Return (X, Y) of the center of cell containing provided text 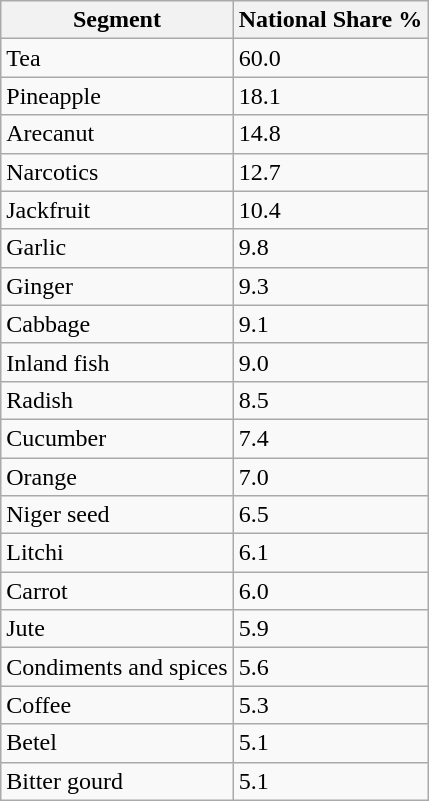
6.1 (330, 553)
Orange (117, 477)
Coffee (117, 705)
Condiments and spices (117, 667)
Bitter gourd (117, 781)
Litchi (117, 553)
Pineapple (117, 96)
18.1 (330, 96)
Garlic (117, 248)
Segment (117, 20)
9.0 (330, 362)
9.8 (330, 248)
Carrot (117, 591)
9.1 (330, 324)
7.4 (330, 438)
Niger seed (117, 515)
5.9 (330, 629)
Cabbage (117, 324)
6.5 (330, 515)
12.7 (330, 172)
Narcotics (117, 172)
Jackfruit (117, 210)
60.0 (330, 58)
14.8 (330, 134)
8.5 (330, 400)
5.3 (330, 705)
Betel (117, 743)
Inland fish (117, 362)
9.3 (330, 286)
Radish (117, 400)
Tea (117, 58)
Jute (117, 629)
Ginger (117, 286)
5.6 (330, 667)
7.0 (330, 477)
10.4 (330, 210)
Cucumber (117, 438)
Arecanut (117, 134)
6.0 (330, 591)
National Share % (330, 20)
